Output the (x, y) coordinate of the center of the cell containing the given text.  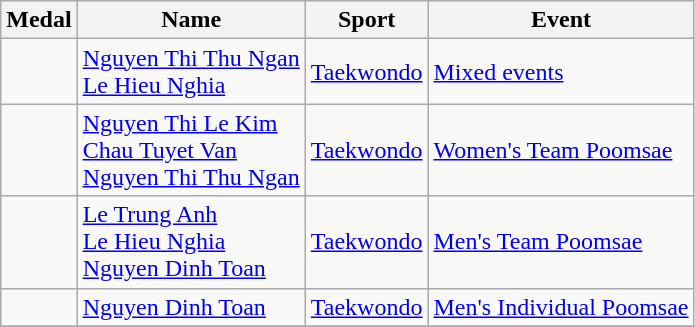
Sport (366, 20)
Men's Team Poomsae (561, 242)
Medal (39, 20)
Name (191, 20)
Mixed events (561, 72)
Nguyen Thi Le KimChau Tuyet VanNguyen Thi Thu Ngan (191, 150)
Nguyen Dinh Toan (191, 307)
Women's Team Poomsae (561, 150)
Nguyen Thi Thu NganLe Hieu Nghia (191, 72)
Event (561, 20)
Le Trung AnhLe Hieu NghiaNguyen Dinh Toan (191, 242)
Men's Individual Poomsae (561, 307)
